Identify which cell holds the provided text, then report its [x, y] central coordinate. 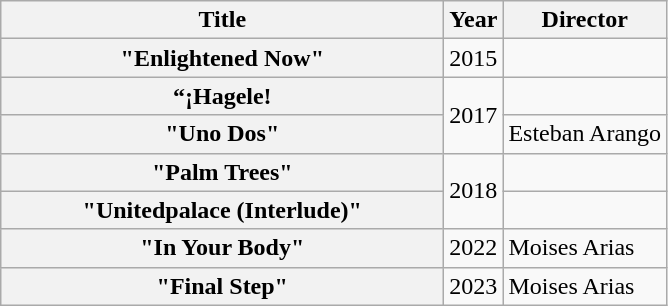
Year [474, 20]
"Uno Dos" [222, 134]
2015 [474, 58]
2022 [474, 248]
2023 [474, 286]
"Palm Trees" [222, 172]
Director [585, 20]
2017 [474, 115]
Esteban Arango [585, 134]
"In Your Body" [222, 248]
"Enlightened Now" [222, 58]
“¡Hagele! [222, 96]
2018 [474, 191]
"Final Step" [222, 286]
"Unitedpalace (Interlude)" [222, 210]
Title [222, 20]
